Determine the (X, Y) coordinate at the center of the cell enclosing the given text.  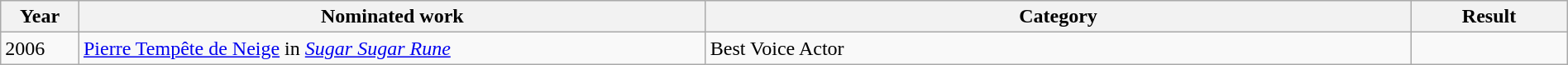
2006 (40, 48)
Best Voice Actor (1059, 48)
Year (40, 17)
Category (1059, 17)
Result (1489, 17)
Nominated work (392, 17)
Pierre Tempête de Neige in Sugar Sugar Rune (392, 48)
